Determine the (x, y) coordinate at the center of the cell enclosing the given text.  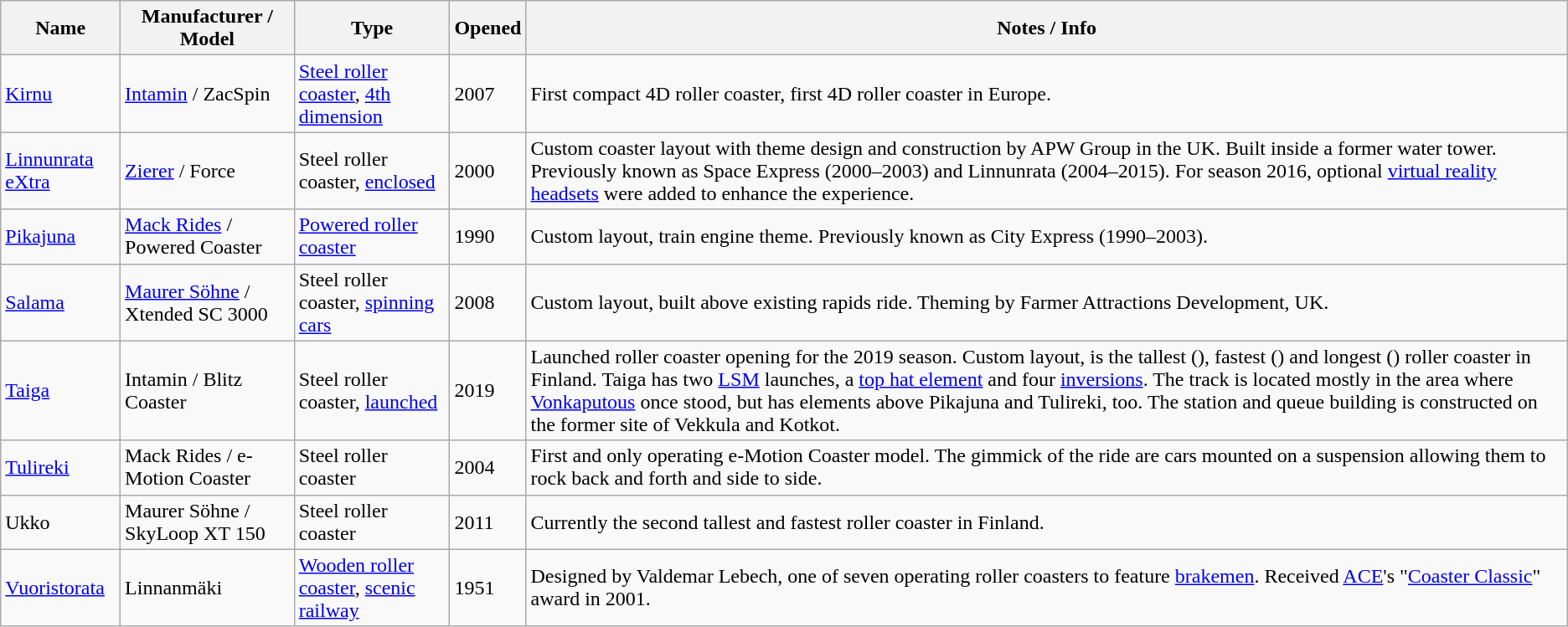
Ukko (60, 522)
Steel roller coaster, spinning cars (372, 302)
1951 (487, 588)
2000 (487, 171)
Vuoristorata (60, 588)
Linnanmäki (208, 588)
Wooden roller coaster, scenic railway (372, 588)
Mack Rides / e-Motion Coaster (208, 467)
Designed by Valdemar Lebech, one of seven operating roller coasters to feature brakemen. Received ACE's "Coaster Classic" award in 2001. (1047, 588)
2008 (487, 302)
2004 (487, 467)
Steel roller coaster, launched (372, 390)
Zierer / Force (208, 171)
Pikajuna (60, 236)
Intamin / Blitz Coaster (208, 390)
Custom layout, train engine theme. Previously known as City Express (1990–2003). (1047, 236)
Name (60, 28)
Maurer Söhne / SkyLoop XT 150 (208, 522)
1990 (487, 236)
Custom layout, built above existing rapids ride. Theming by Farmer Attractions Development, UK. (1047, 302)
Currently the second tallest and fastest roller coaster in Finland. (1047, 522)
Notes / Info (1047, 28)
2019 (487, 390)
Type (372, 28)
Mack Rides / Powered Coaster (208, 236)
Opened (487, 28)
Manufacturer / Model (208, 28)
Tulireki (60, 467)
Linnunrata eXtra (60, 171)
Salama (60, 302)
Steel roller coaster, enclosed (372, 171)
Intamin / ZacSpin (208, 94)
Taiga (60, 390)
2007 (487, 94)
Kirnu (60, 94)
2011 (487, 522)
Steel roller coaster, 4th dimension (372, 94)
Powered roller coaster (372, 236)
First compact 4D roller coaster, first 4D roller coaster in Europe. (1047, 94)
Maurer Söhne / Xtended SC 3000 (208, 302)
